Return the (X, Y) coordinate for the center point of the cell that contains the specified text.  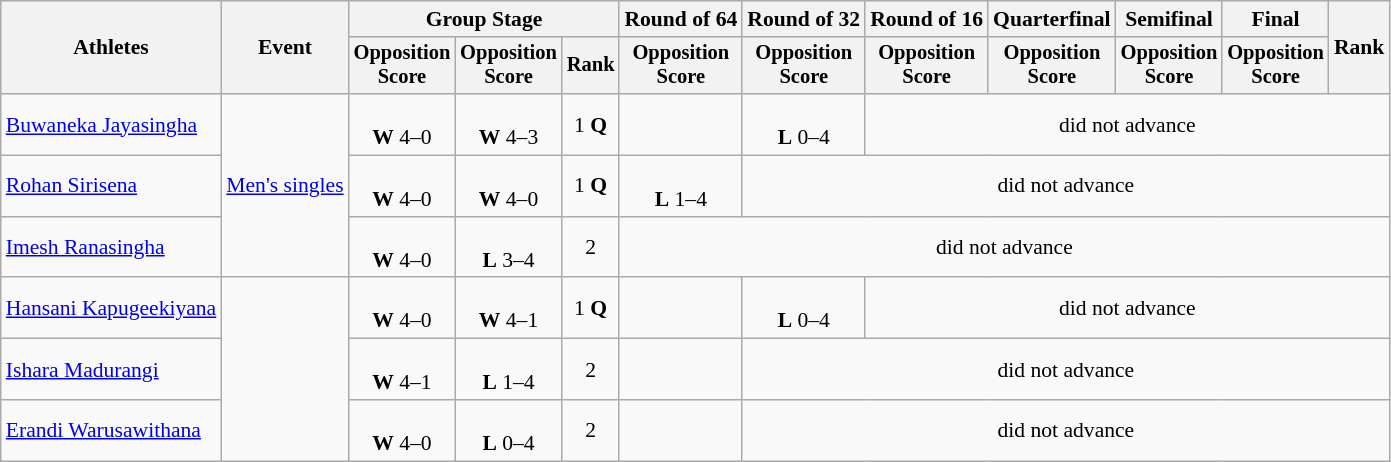
Rohan Sirisena (112, 186)
Round of 32 (804, 19)
Athletes (112, 48)
Semifinal (1170, 19)
Imesh Ranasingha (112, 248)
Event (284, 48)
Final (1276, 19)
Ishara Madurangi (112, 370)
Buwaneka Jayasingha (112, 124)
Round of 64 (680, 19)
Round of 16 (926, 19)
W 4–3 (508, 124)
Erandi Warusawithana (112, 430)
Men's singles (284, 186)
Group Stage (484, 19)
Hansani Kapugeekiyana (112, 308)
L 3–4 (508, 248)
Quarterfinal (1052, 19)
